Find where the given text appears and provide that cell's center as [X, Y] coordinate. 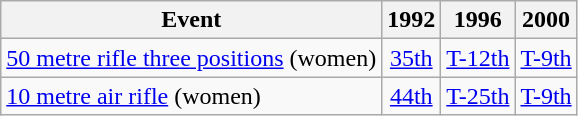
T-25th [478, 96]
35th [412, 58]
50 metre rifle three positions (women) [192, 58]
10 metre air rifle (women) [192, 96]
1996 [478, 20]
T-12th [478, 58]
44th [412, 96]
2000 [546, 20]
1992 [412, 20]
Event [192, 20]
